Scan for the cell matching the given text and deliver its [X, Y] coordinate at center. 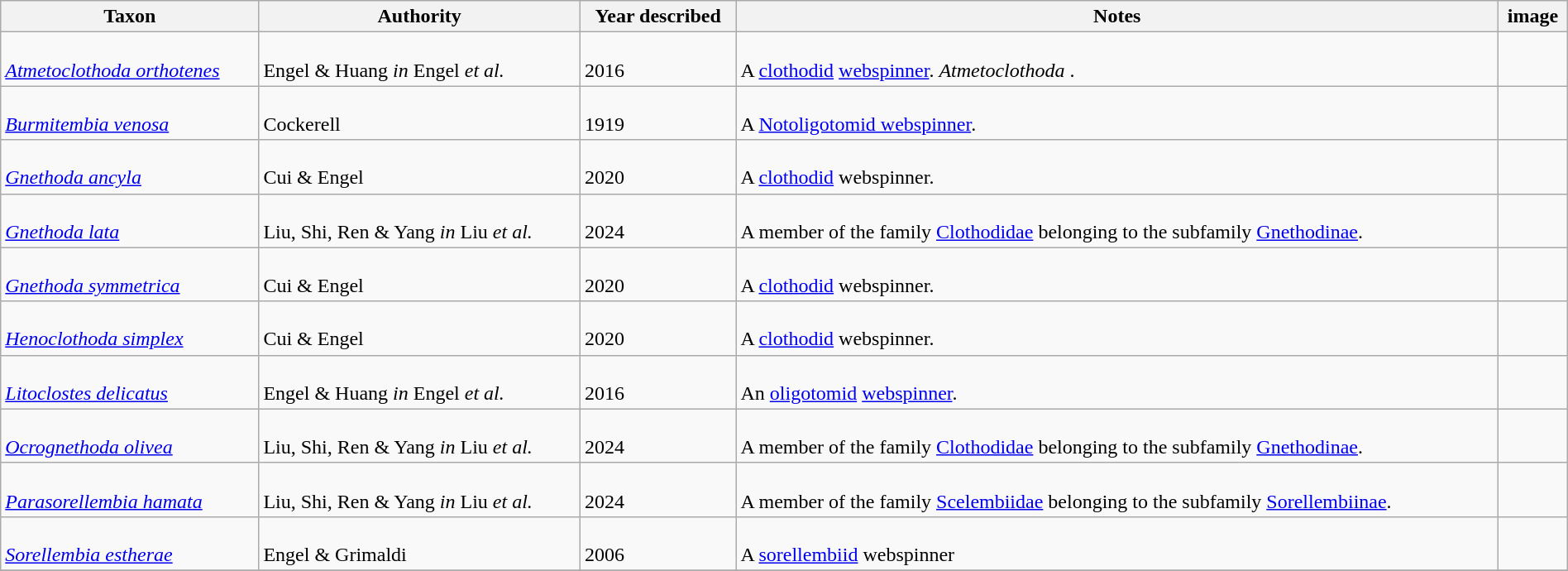
Parasorellembia hamata [130, 490]
A clothodid webspinner. Atmetoclothoda . [1117, 60]
Sorellembia estherae [130, 543]
Gnethoda lata [130, 220]
Ocrognethoda olivea [130, 435]
Cockerell [419, 113]
2006 [658, 543]
Henoclothoda simplex [130, 328]
Taxon [130, 17]
Litoclostes delicatus [130, 382]
Authority [419, 17]
Year described [658, 17]
A Notoligotomid webspinner. [1117, 113]
Atmetoclothoda orthotenes [130, 60]
An oligotomid webspinner. [1117, 382]
Engel & Grimaldi [419, 543]
Burmitembia venosa [130, 113]
A member of the family Scelembiidae belonging to the subfamily Sorellembiinae. [1117, 490]
Gnethoda symmetrica [130, 275]
Notes [1117, 17]
Gnethoda ancyla [130, 167]
1919 [658, 113]
image [1533, 17]
A sorellembiid webspinner [1117, 543]
